Provide the [x, y] coordinate of the cell's center where the given text is located.  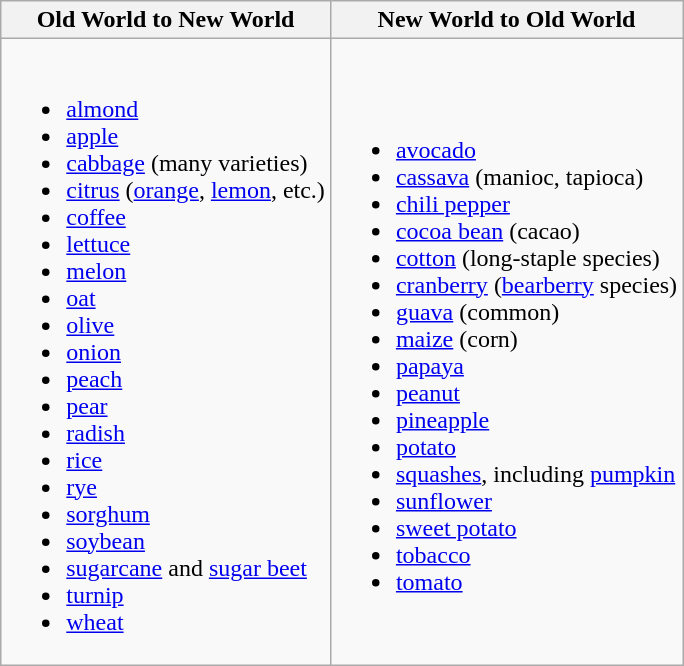
Old World to New World [166, 20]
New World to Old World [506, 20]
